Scan for the cell matching the given text and deliver its (x, y) coordinate at center. 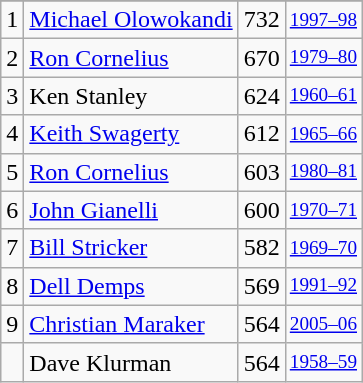
7 (12, 248)
Bill Stricker (131, 248)
1969–70 (323, 248)
1979–80 (323, 58)
2 (12, 58)
1960–61 (323, 96)
1980–81 (323, 172)
3 (12, 96)
1997–98 (323, 20)
Christian Maraker (131, 324)
5 (12, 172)
Michael Olowokandi (131, 20)
624 (262, 96)
Ken Stanley (131, 96)
Keith Swagerty (131, 134)
732 (262, 20)
John Gianelli (131, 210)
1958–59 (323, 362)
1991–92 (323, 286)
582 (262, 248)
670 (262, 58)
Dell Demps (131, 286)
2005–06 (323, 324)
600 (262, 210)
612 (262, 134)
569 (262, 286)
1 (12, 20)
1965–66 (323, 134)
Dave Klurman (131, 362)
603 (262, 172)
4 (12, 134)
1970–71 (323, 210)
9 (12, 324)
8 (12, 286)
6 (12, 210)
